Capture the cell that displays the provided text and extract its [X, Y] central coordinate. 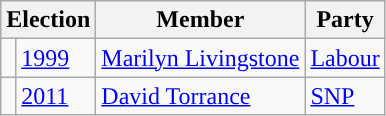
SNP [345, 96]
2011 [56, 96]
Marilyn Livingstone [200, 58]
Election [48, 20]
1999 [56, 58]
Labour [345, 58]
Member [200, 20]
Party [345, 20]
David Torrance [200, 96]
